Determine the [X, Y] coordinate at the center of the cell enclosing the given text.  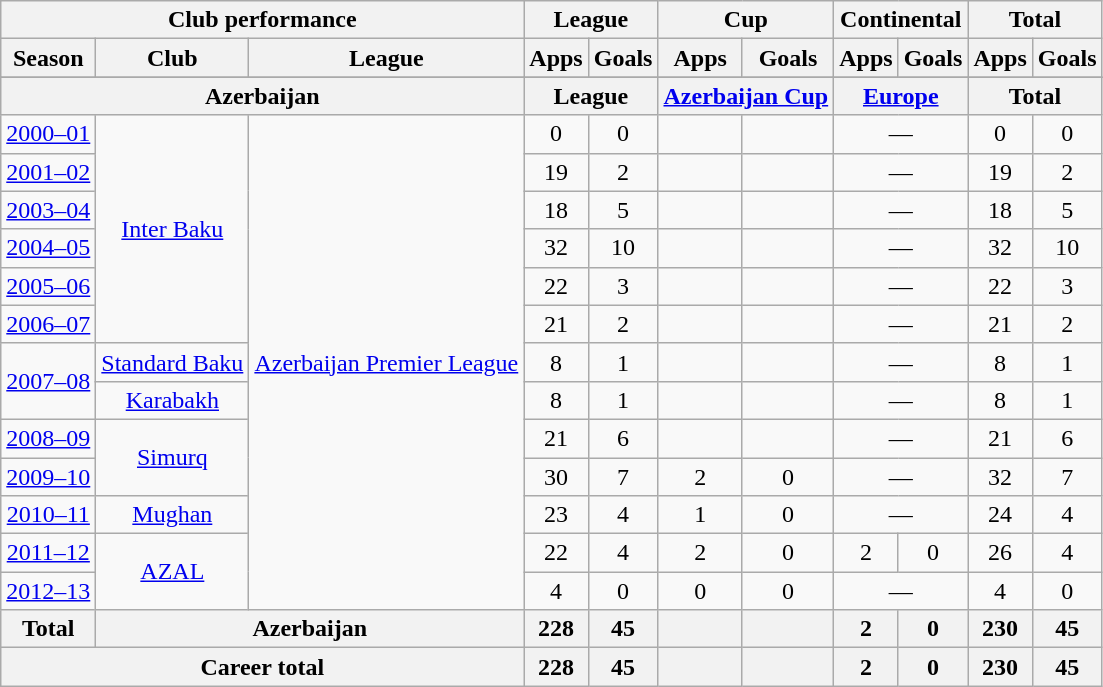
2004–05 [48, 248]
2007–08 [48, 381]
Season [48, 58]
Azerbaijan Cup [746, 96]
23 [556, 515]
Simurq [172, 457]
Club performance [262, 20]
2010–11 [48, 515]
Europe [901, 96]
24 [1000, 515]
2012–13 [48, 591]
Club [172, 58]
Cup [746, 20]
26 [1000, 553]
2011–12 [48, 553]
Inter Baku [172, 229]
Azerbaijan Premier League [386, 362]
Karabakh [172, 400]
30 [556, 477]
2001–02 [48, 172]
2003–04 [48, 210]
2008–09 [48, 438]
Mughan [172, 515]
2009–10 [48, 477]
2006–07 [48, 324]
AZAL [172, 572]
Career total [262, 667]
Continental [901, 20]
2000–01 [48, 134]
Standard Baku [172, 362]
2005–06 [48, 286]
